Capture the cell that displays the provided text and extract its (X, Y) central coordinate. 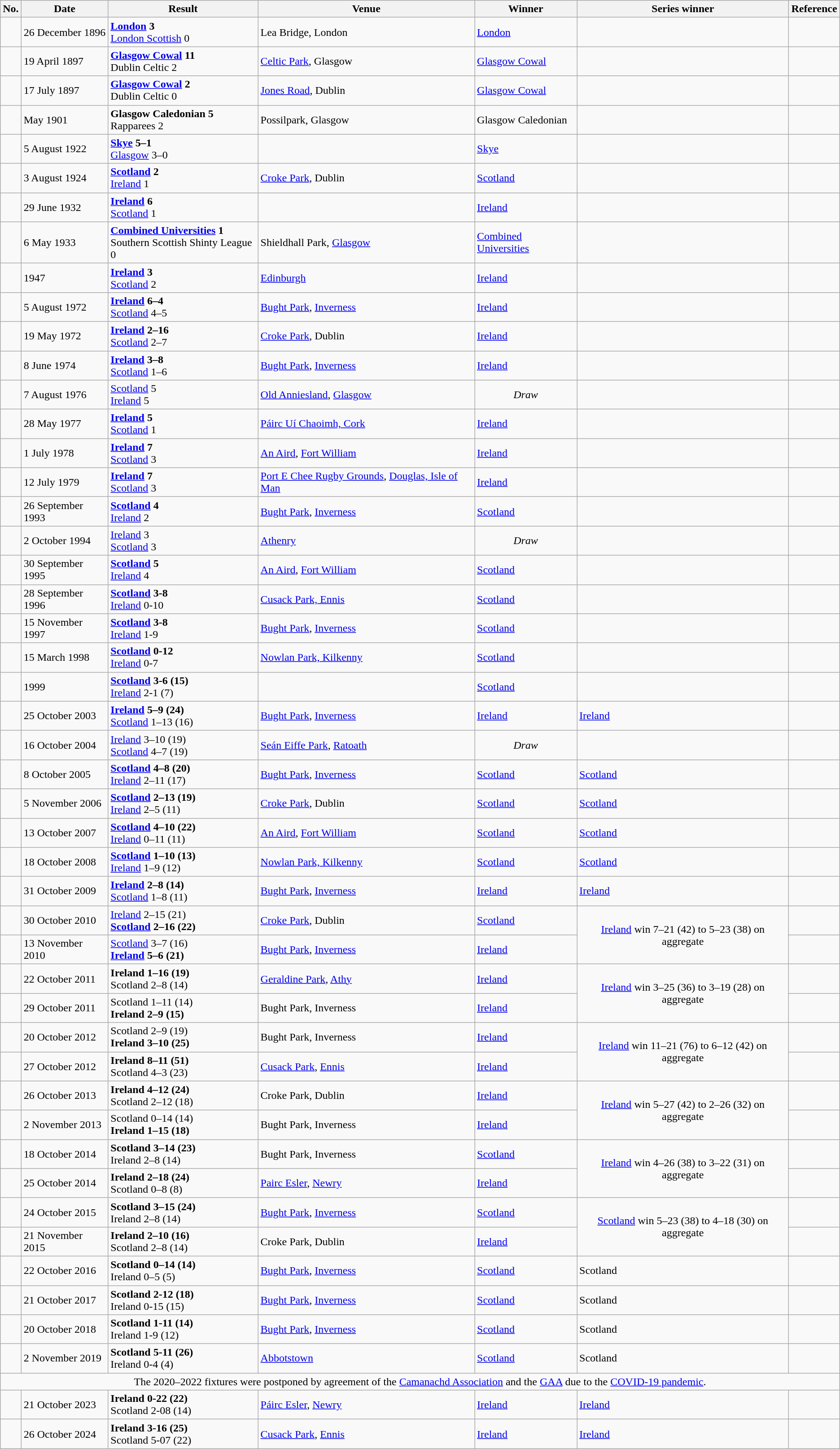
Scotland 0–14 (14)Ireland 1–15 (18) (183, 1125)
Jones Road, Dublin (366, 91)
Ireland 1–16 (19) Scotland 2–8 (14) (183, 979)
Ireland 6–4Scotland 4–5 (183, 307)
21 November 2015 (65, 1242)
Glasgow Cowal 2Dublin Celtic 0 (183, 91)
29 June 1932 (65, 207)
Glasgow Caledonian (526, 119)
Páirc Uí Chaoimh, Cork (366, 424)
Ireland 2–16Scotland 2–7 (183, 336)
Pairc Esler, Newry (366, 1183)
Scotland 3-6 (15)Ireland 2-1 (7) (183, 687)
Ireland 3–8Scotland 1–6 (183, 365)
30 September 1995 (65, 570)
15 March 1998 (65, 657)
Possilpark, Glasgow (366, 119)
Scotland 4–10 (22)Ireland 0–11 (11) (183, 832)
Port E Chee Rugby Grounds, Douglas, Isle of Man (366, 482)
20 October 2018 (65, 1330)
Scotland 1–10 (13)Ireland 1–9 (12) (183, 862)
7 August 1976 (65, 395)
5 November 2006 (65, 804)
17 July 1897 (65, 91)
16 October 2004 (65, 745)
21 October 2023 (65, 1405)
24 October 2015 (65, 1212)
29 October 2011 (65, 1008)
19 May 1972 (65, 336)
Scotland 4Ireland 2 (183, 512)
Ireland 3Scotland 3 (183, 540)
Ireland 2–15 (21)Scotland 2–16 (22) (183, 920)
Old Anniesland, Glasgow (366, 395)
Athenry (366, 540)
21 October 2017 (65, 1300)
Scotland 0–14 (14)Ireland 0–5 (5) (183, 1270)
Scotland 5-11 (26)Ireland 0-4 (4) (183, 1358)
Scotland 0-12Ireland 0-7 (183, 657)
Ireland 6Scotland 1 (183, 207)
20 October 2012 (65, 1037)
25 October 2003 (65, 716)
Ireland win 11–21 (76) to 6–12 (42) on aggregate (683, 1052)
1947 (65, 277)
26 October 2024 (65, 1434)
No. (11, 9)
Series winner (683, 9)
8 June 1974 (65, 365)
22 October 2011 (65, 979)
Ireland 8–11 (51)Scotland 4–3 (23) (183, 1067)
18 October 2008 (65, 862)
30 October 2010 (65, 920)
Scotland 1-11 (14)Ireland 1-9 (12) (183, 1330)
18 October 2014 (65, 1154)
13 October 2007 (65, 832)
Ireland 3–10 (19)Scotland 4–7 (19) (183, 745)
1 July 1978 (65, 453)
Scotland 5Ireland 5 (183, 395)
3 August 1924 (65, 178)
Shieldhall Park, Glasgow (366, 242)
31 October 2009 (65, 891)
Scotland 2-12 (18) Ireland 0-15 (15) (183, 1300)
Scotland 5Ireland 4 (183, 570)
Geraldine Park, Athy (366, 979)
12 July 1979 (65, 482)
Ireland 0-22 (22) Scotland 2-08 (14) (183, 1405)
8 October 2005 (65, 774)
2 November 2013 (65, 1125)
Celtic Park, Glasgow (366, 61)
2 October 1994 (65, 540)
Scotland 1–11 (14)Ireland 2–9 (15) (183, 1008)
The 2020–2022 fixtures were postponed by agreement of the Camanachd Association and the GAA due to the COVID-19 pandemic. (420, 1382)
London 3London Scottish 0 (183, 32)
Ireland 2–18 (24)Scotland 0–8 (8) (183, 1183)
Skye 5–1Glasgow 3–0 (183, 149)
Ireland 5–9 (24)Scotland 1–13 (16) (183, 716)
Scotland 3-8Ireland 0-10 (183, 599)
Winner (526, 9)
Ireland win 3–25 (36) to 3–19 (28) on aggregate (683, 993)
22 October 2016 (65, 1270)
Ireland 3Scotland 2 (183, 277)
Ireland win 5–27 (42) to 2–26 (32) on aggregate (683, 1110)
London (526, 32)
13 November 2010 (65, 950)
Ireland 5Scotland 1 (183, 424)
Scotland 3-8Ireland 1-9 (183, 628)
Ireland 3-16 (25) Scotland 5-07 (22) (183, 1434)
Scotland win 5–23 (38) to 4–18 (30) on aggregate (683, 1227)
Skye (526, 149)
Ireland win 7–21 (42) to 5–23 (38) on aggregate (683, 935)
Abbotstown (366, 1358)
Scotland 4–8 (20)Ireland 2–11 (17) (183, 774)
26 October 2013 (65, 1095)
27 October 2012 (65, 1067)
Ireland win 4–26 (38) to 3–22 (31) on aggregate (683, 1168)
1999 (65, 687)
15 November 1997 (65, 628)
2 November 2019 (65, 1358)
19 April 1897 (65, 61)
May 1901 (65, 119)
Venue (366, 9)
28 May 1977 (65, 424)
Result (183, 9)
Ireland 2–10 (16)Scotland 2–8 (14) (183, 1242)
Scotland 2–9 (19)Ireland 3–10 (25) (183, 1037)
Date (65, 9)
Scotland 2Ireland 1 (183, 178)
5 August 1972 (65, 307)
Combined Universities (526, 242)
25 October 2014 (65, 1183)
Edinburgh (366, 277)
Scotland 3–14 (23)Ireland 2–8 (14) (183, 1154)
26 September 1993 (65, 512)
Glasgow Caledonian 5Rapparees 2 (183, 119)
26 December 1896 (65, 32)
Ireland 4–12 (24)Scotland 2–12 (18) (183, 1095)
Ireland 2–8 (14)Scotland 1–8 (11) (183, 891)
5 August 1922 (65, 149)
Páirc Esler, Newry (366, 1405)
Scotland 3–7 (16)Ireland 5–6 (21) (183, 950)
Scotland 3–15 (24)Ireland 2–8 (14) (183, 1212)
28 September 1996 (65, 599)
Combined Universities 1Southern Scottish Shinty League 0 (183, 242)
Reference (814, 9)
6 May 1933 (65, 242)
Scotland 2–13 (19)Ireland 2–5 (11) (183, 804)
Seán Eiffe Park, Ratoath (366, 745)
Glasgow Cowal 11Dublin Celtic 2 (183, 61)
Lea Bridge, London (366, 32)
